Extract the (X, Y) coordinate from the center of the cell holding the provided text.  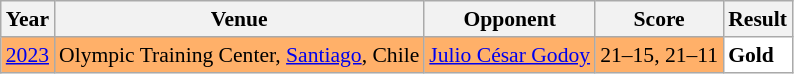
Julio César Godoy (510, 55)
Score (659, 19)
Opponent (510, 19)
21–15, 21–11 (659, 55)
Olympic Training Center, Santiago, Chile (239, 55)
Venue (239, 19)
Result (758, 19)
Gold (758, 55)
2023 (28, 55)
Year (28, 19)
